Capture the cell that displays the provided text and extract its (x, y) central coordinate. 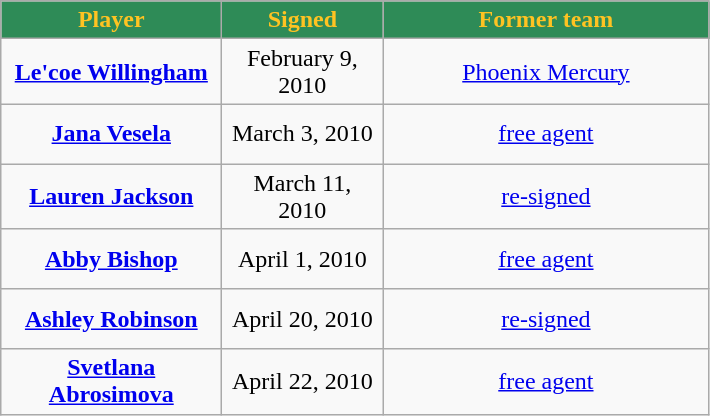
Lauren Jackson (112, 196)
Svetlana Abrosimova (112, 382)
Former team (546, 20)
March 11, 2010 (302, 196)
April 22, 2010 (302, 382)
April 20, 2010 (302, 319)
Le'coe Willingham (112, 72)
Abby Bishop (112, 259)
Player (112, 20)
April 1, 2010 (302, 259)
Ashley Robinson (112, 319)
Jana Vesela (112, 134)
Signed (302, 20)
March 3, 2010 (302, 134)
February 9, 2010 (302, 72)
Phoenix Mercury (546, 72)
